Find where the given text appears and provide that cell's center as (X, Y) coordinate. 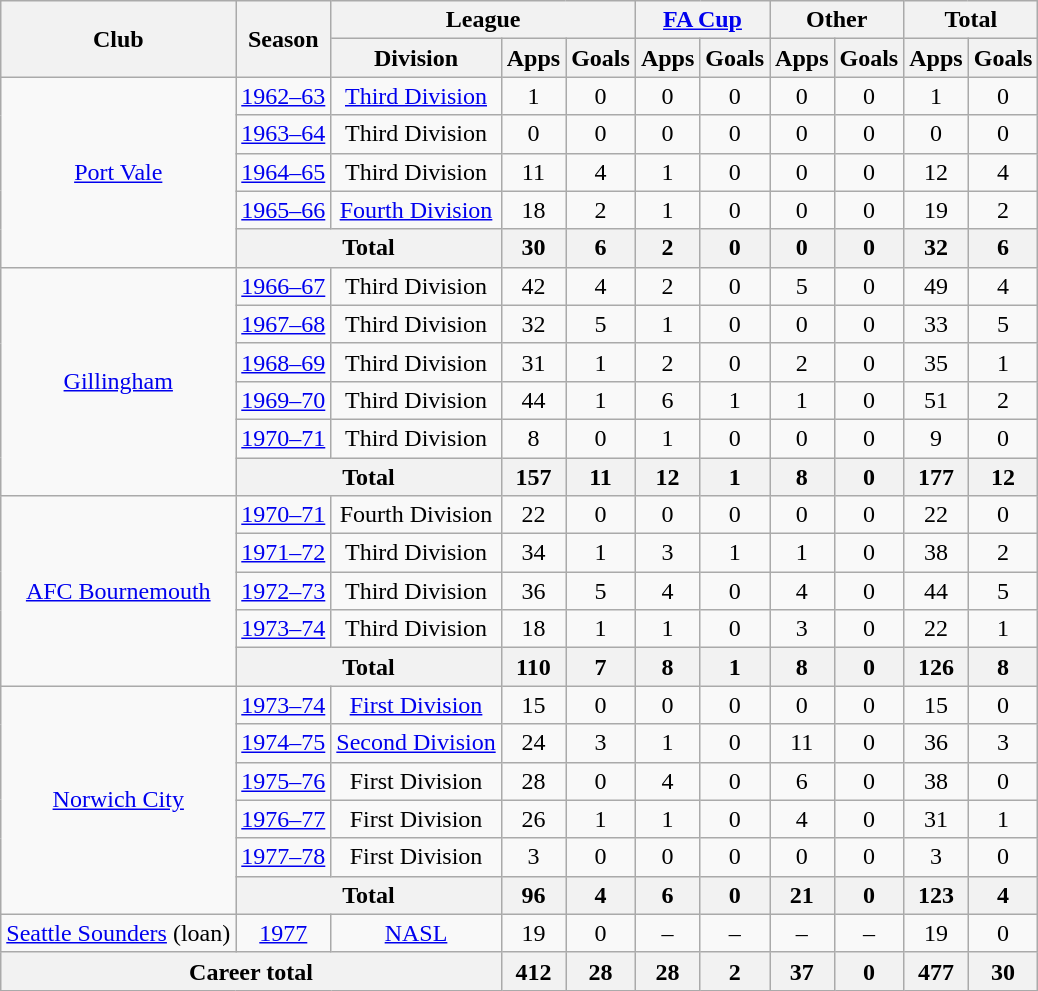
49 (936, 286)
126 (936, 667)
157 (533, 477)
1977 (284, 933)
Port Vale (118, 172)
1965–66 (284, 210)
AFC Bournemouth (118, 591)
Other (837, 20)
42 (533, 286)
1971–72 (284, 553)
96 (533, 895)
1974–75 (284, 743)
477 (936, 971)
Club (118, 39)
37 (802, 971)
1964–65 (284, 172)
9 (936, 438)
Division (416, 58)
33 (936, 324)
1967–68 (284, 324)
1966–67 (284, 286)
League (484, 20)
123 (936, 895)
1976–77 (284, 819)
Career total (251, 971)
Seattle Sounders (loan) (118, 933)
1968–69 (284, 362)
1962–63 (284, 96)
24 (533, 743)
7 (601, 667)
Second Division (416, 743)
1963–64 (284, 134)
34 (533, 553)
1977–78 (284, 857)
412 (533, 971)
35 (936, 362)
1969–70 (284, 400)
110 (533, 667)
NASL (416, 933)
21 (802, 895)
1975–76 (284, 781)
FA Cup (702, 20)
Season (284, 39)
Norwich City (118, 800)
26 (533, 819)
1972–73 (284, 591)
51 (936, 400)
177 (936, 477)
Gillingham (118, 381)
